Extract the [X, Y] coordinate from the center of the cell holding the provided text.  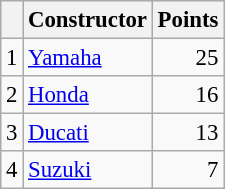
Ducati [88, 133]
3 [12, 133]
Suzuki [88, 170]
4 [12, 170]
Honda [88, 95]
25 [188, 58]
2 [12, 95]
1 [12, 58]
Points [188, 20]
13 [188, 133]
Constructor [88, 20]
Yamaha [88, 58]
16 [188, 95]
7 [188, 170]
